Search for the cell housing the specified text and yield its [x, y] center coordinate. 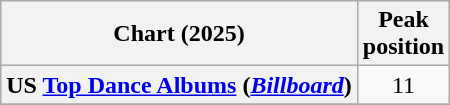
Chart (2025) [180, 34]
11 [403, 85]
US Top Dance Albums (Billboard) [180, 85]
Peak position [403, 34]
